Pinpoint the cell where the given text exists, returning its [X, Y] midpoint coordinate. 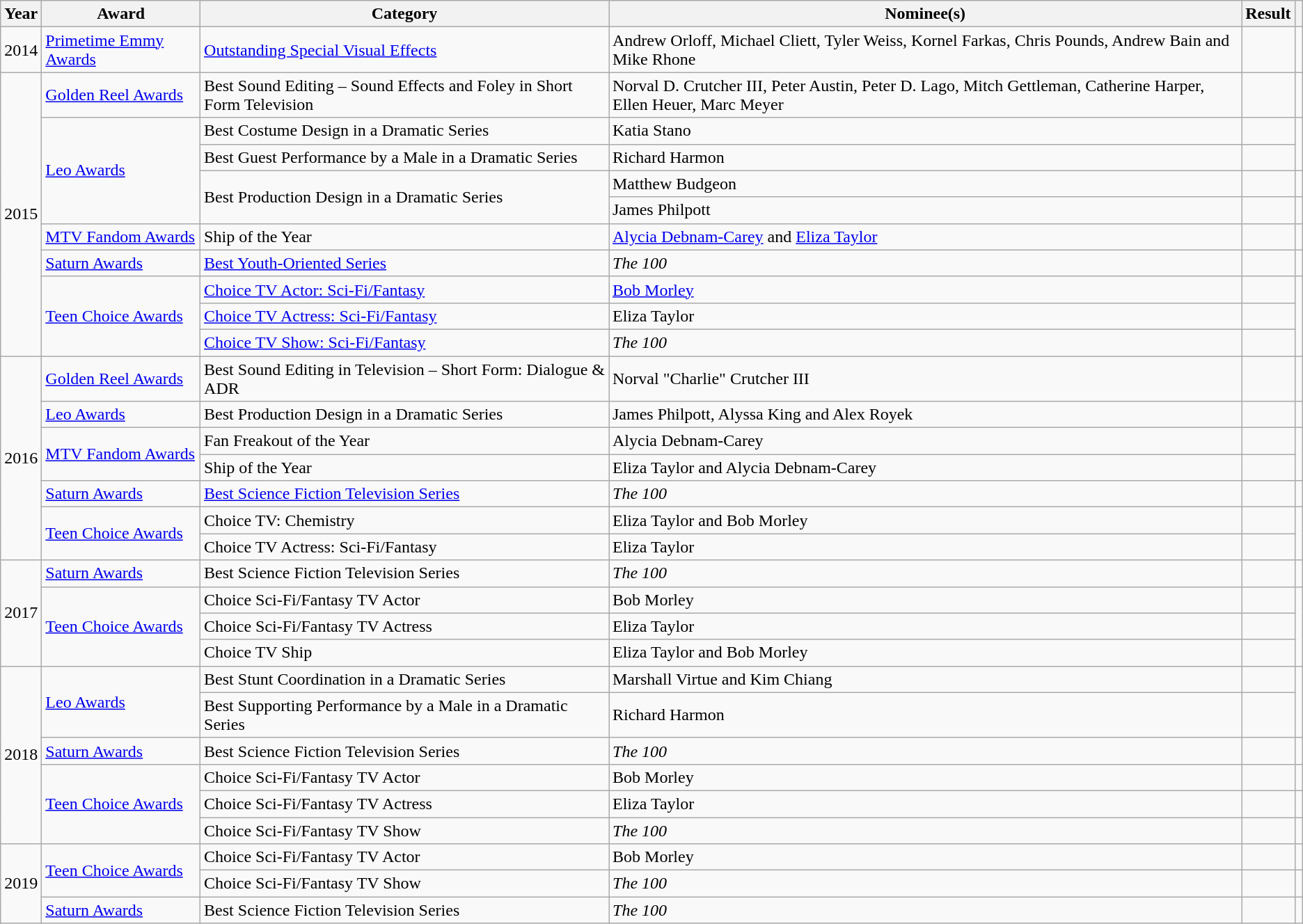
2018 [21, 754]
2016 [21, 458]
Best Stunt Coordination in a Dramatic Series [405, 679]
Result [1268, 14]
Best Costume Design in a Dramatic Series [405, 131]
Alycia Debnam-Carey [924, 441]
2017 [21, 613]
2015 [21, 214]
Category [405, 14]
Best Sound Editing in Television – Short Form: Dialogue & ADR [405, 379]
James Philpott, Alyssa King and Alex Royek [924, 415]
2014 [21, 50]
Choice TV: Chemistry [405, 520]
Katia Stano [924, 131]
Andrew Orloff, Michael Cliett, Tyler Weiss, Kornel Farkas, Chris Pounds, Andrew Bain and Mike Rhone [924, 50]
Choice TV Ship [405, 653]
Choice TV Actor: Sci-Fi/Fantasy [405, 289]
Outstanding Special Visual Effects [405, 50]
2019 [21, 884]
Nominee(s) [924, 14]
Norval "Charlie" Crutcher III [924, 379]
Award [121, 14]
Norval D. Crutcher III, Peter Austin, Peter D. Lago, Mitch Gettleman, Catherine Harper, Ellen Heuer, Marc Meyer [924, 95]
Eliza Taylor and Alycia Debnam-Carey [924, 468]
Best Supporting Performance by a Male in a Dramatic Series [405, 715]
Year [21, 14]
Best Guest Performance by a Male in a Dramatic Series [405, 157]
Fan Freakout of the Year [405, 441]
Primetime Emmy Awards [121, 50]
James Philpott [924, 210]
Choice TV Show: Sci-Fi/Fantasy [405, 342]
Matthew Budgeon [924, 184]
Best Sound Editing – Sound Effects and Foley in Short Form Television [405, 95]
Alycia Debnam-Carey and Eliza Taylor [924, 237]
Best Youth-Oriented Series [405, 263]
Marshall Virtue and Kim Chiang [924, 679]
